Identify which cell holds the provided text, then report its (X, Y) central coordinate. 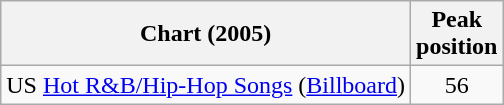
Chart (2005) (206, 34)
Peakposition (457, 34)
US Hot R&B/Hip-Hop Songs (Billboard) (206, 85)
56 (457, 85)
